Return [x, y] of the center of cell containing provided text 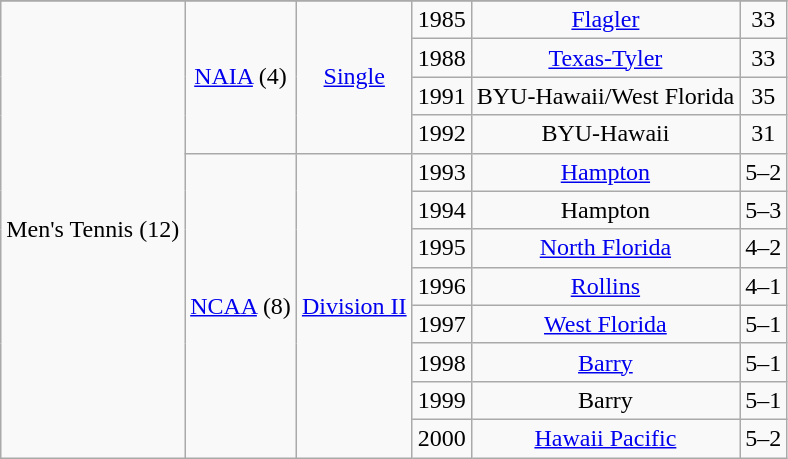
1996 [442, 286]
1991 [442, 96]
1998 [442, 362]
1994 [442, 210]
4–1 [764, 286]
Single [354, 77]
35 [764, 96]
1993 [442, 172]
Texas-Tyler [605, 58]
Hawaii Pacific [605, 438]
West Florida [605, 324]
1985 [442, 20]
1995 [442, 248]
NCAA (8) [241, 305]
BYU-Hawaii/West Florida [605, 96]
1997 [442, 324]
1988 [442, 58]
Rollins [605, 286]
Flagler [605, 20]
5–3 [764, 210]
4–2 [764, 248]
Men's Tennis (12) [93, 230]
NAIA (4) [241, 77]
1992 [442, 134]
2000 [442, 438]
North Florida [605, 248]
1999 [442, 400]
Division II [354, 305]
31 [764, 134]
BYU-Hawaii [605, 134]
